Return [X, Y] of the center of cell containing provided text 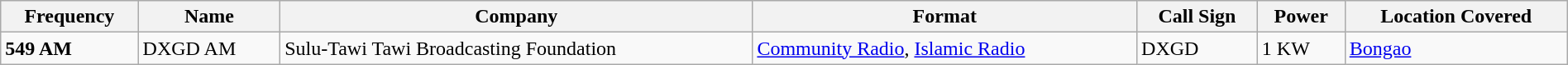
Frequency [69, 17]
Company [516, 17]
Location Covered [1456, 17]
Call Sign [1198, 17]
Sulu-Tawi Tawi Broadcasting Foundation [516, 48]
1 KW [1301, 48]
Bongao [1456, 48]
Power [1301, 17]
DXGD [1198, 48]
Community Radio, Islamic Radio [944, 48]
549 AM [69, 48]
Name [209, 17]
DXGD AM [209, 48]
Format [944, 17]
